Search for the cell housing the specified text and yield its (X, Y) center coordinate. 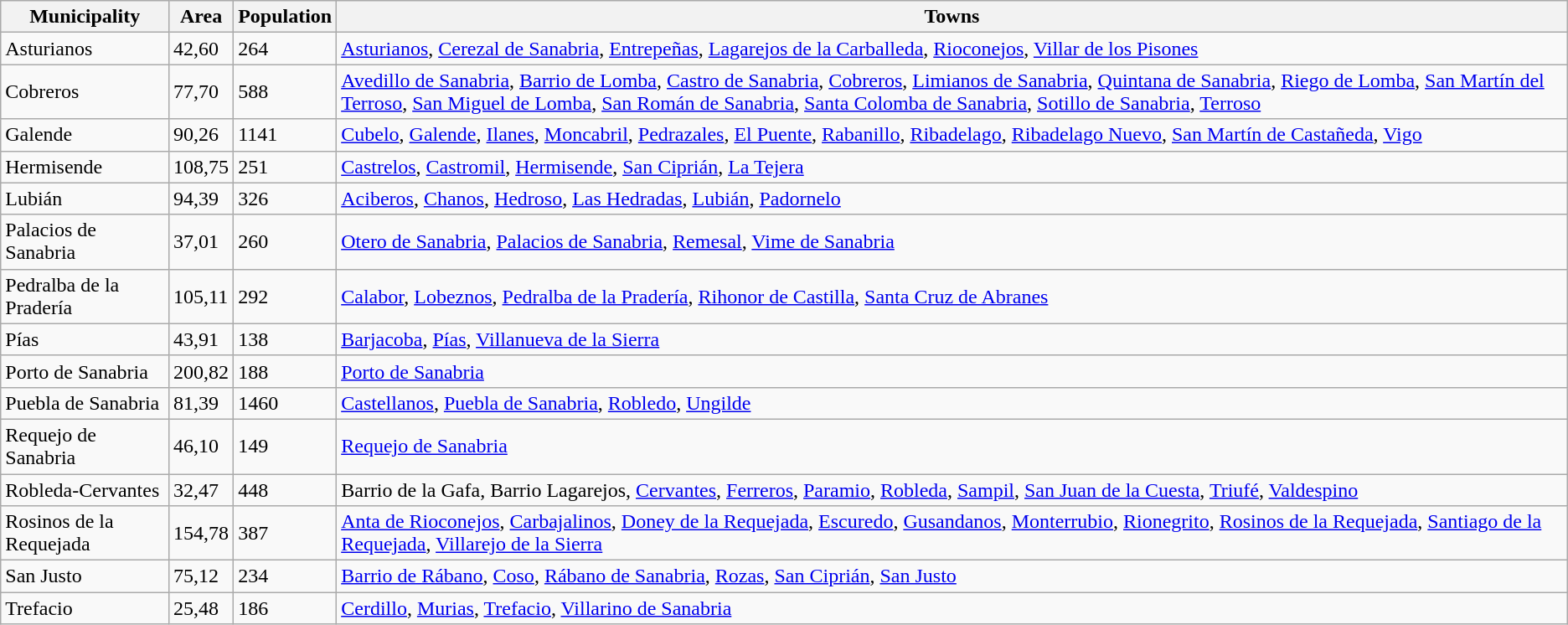
Cubelo, Galende, Ilanes, Moncabril, Pedrazales, El Puente, Rabanillo, Ribadelago, Ribadelago Nuevo, San Martín de Castañeda, Vigo (952, 135)
37,01 (201, 241)
Towns (952, 17)
Castrelos, Castromil, Hermisende, San Ciprián, La Tejera (952, 167)
Barrio de la Gafa, Barrio Lagarejos, Cervantes, Ferreros, Paramio, Robleda, Sampil, San Juan de la Cuesta, Triufé, Valdespino (952, 490)
251 (285, 167)
154,78 (201, 533)
Asturianos, Cerezal de Sanabria, Entrepeñas, Lagarejos de la Carballeda, Rioconejos, Villar de los Pisones (952, 49)
Castellanos, Puebla de Sanabria, Robledo, Ungilde (952, 403)
90,26 (201, 135)
186 (285, 608)
San Justo (85, 576)
Municipality (85, 17)
Palacios de Sanabria (85, 241)
Galende (85, 135)
42,60 (201, 49)
Puebla de Sanabria (85, 403)
Barrio de Rábano, Coso, Rábano de Sanabria, Rozas, San Ciprián, San Justo (952, 576)
46,10 (201, 446)
Otero de Sanabria, Palacios de Sanabria, Remesal, Vime de Sanabria (952, 241)
Cobreros (85, 92)
Area (201, 17)
105,11 (201, 297)
75,12 (201, 576)
77,70 (201, 92)
94,39 (201, 199)
588 (285, 92)
Population (285, 17)
43,91 (201, 339)
149 (285, 446)
448 (285, 490)
326 (285, 199)
81,39 (201, 403)
1460 (285, 403)
25,48 (201, 608)
234 (285, 576)
Cerdillo, Murias, Trefacio, Villarino de Sanabria (952, 608)
264 (285, 49)
292 (285, 297)
Barjacoba, Pías, Villanueva de la Sierra (952, 339)
Pedralba de la Pradería (85, 297)
Lubián (85, 199)
Pías (85, 339)
Rosinos de la Requejada (85, 533)
Calabor, Lobeznos, Pedralba de la Pradería, Rihonor de Castilla, Santa Cruz de Abranes (952, 297)
Robleda-Cervantes (85, 490)
1141 (285, 135)
108,75 (201, 167)
200,82 (201, 371)
Hermisende (85, 167)
387 (285, 533)
Asturianos (85, 49)
260 (285, 241)
Aciberos, Chanos, Hedroso, Las Hedradas, Lubián, Padornelo (952, 199)
Trefacio (85, 608)
32,47 (201, 490)
138 (285, 339)
188 (285, 371)
